For the text-containing cell, return its midpoint in (x, y) coordinate format. 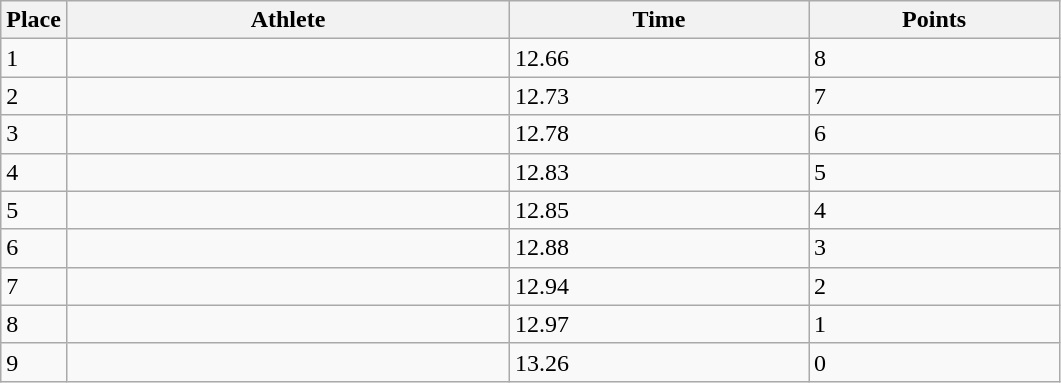
12.83 (660, 172)
12.97 (660, 324)
12.73 (660, 96)
13.26 (660, 362)
Place (34, 20)
12.66 (660, 58)
0 (934, 362)
12.88 (660, 248)
12.78 (660, 134)
9 (34, 362)
12.85 (660, 210)
12.94 (660, 286)
Time (660, 20)
Athlete (288, 20)
Points (934, 20)
